Search for the cell housing the specified text and yield its (x, y) center coordinate. 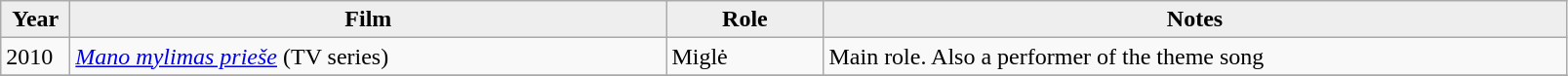
Main role. Also a performer of the theme song (1194, 57)
Notes (1194, 19)
Year (35, 19)
Film (369, 19)
2010 (35, 57)
Miglė (745, 57)
Mano mylimas prieše (TV series) (369, 57)
Role (745, 19)
